Locate the cell with the specified text and output its (X, Y) center coordinate. 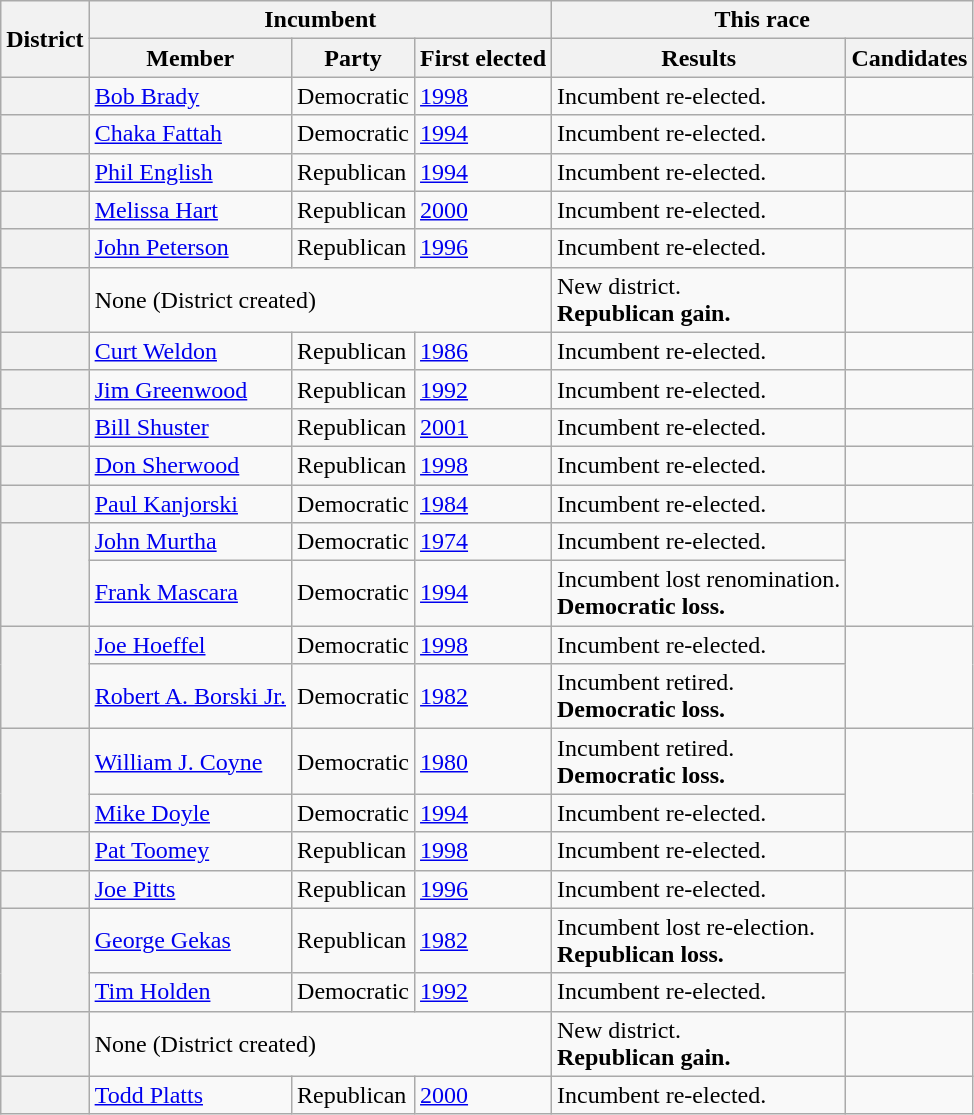
Pat Toomey (190, 851)
First elected (484, 58)
William J. Coyne (190, 762)
Don Sherwood (190, 465)
District (45, 39)
Incumbent lost re-election.Republican loss. (699, 940)
2001 (484, 427)
Chaka Fattah (190, 134)
1986 (484, 351)
Party (354, 58)
Results (699, 58)
Frank Mascara (190, 594)
John Murtha (190, 542)
Member (190, 58)
Robert A. Borski Jr. (190, 696)
Curt Weldon (190, 351)
Candidates (910, 58)
This race (762, 20)
1984 (484, 503)
Joe Hoeffel (190, 645)
1974 (484, 542)
John Peterson (190, 248)
Jim Greenwood (190, 389)
Bob Brady (190, 96)
George Gekas (190, 940)
Paul Kanjorski (190, 503)
Incumbent (320, 20)
Tim Holden (190, 992)
Incumbent lost renomination.Democratic loss. (699, 594)
Mike Doyle (190, 813)
Joe Pitts (190, 889)
Melissa Hart (190, 210)
Bill Shuster (190, 427)
Todd Platts (190, 1095)
1980 (484, 762)
Phil English (190, 172)
